Output the (X, Y) coordinate of the center of the cell containing the given text.  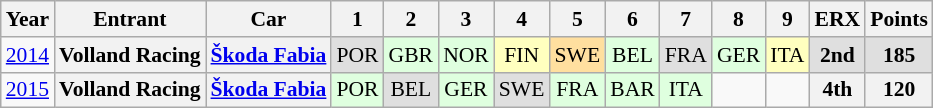
2015 (28, 90)
1 (357, 19)
2 (412, 19)
6 (632, 19)
7 (686, 19)
4th (838, 90)
2nd (838, 55)
9 (787, 19)
4 (522, 19)
GBR (412, 55)
Car (269, 19)
NOR (466, 55)
ERX (838, 19)
8 (738, 19)
120 (899, 90)
5 (577, 19)
Entrant (130, 19)
Points (899, 19)
BAR (632, 90)
2014 (28, 55)
3 (466, 19)
185 (899, 55)
FIN (522, 55)
Year (28, 19)
